Extract the [X, Y] coordinate from the center of the cell holding the provided text.  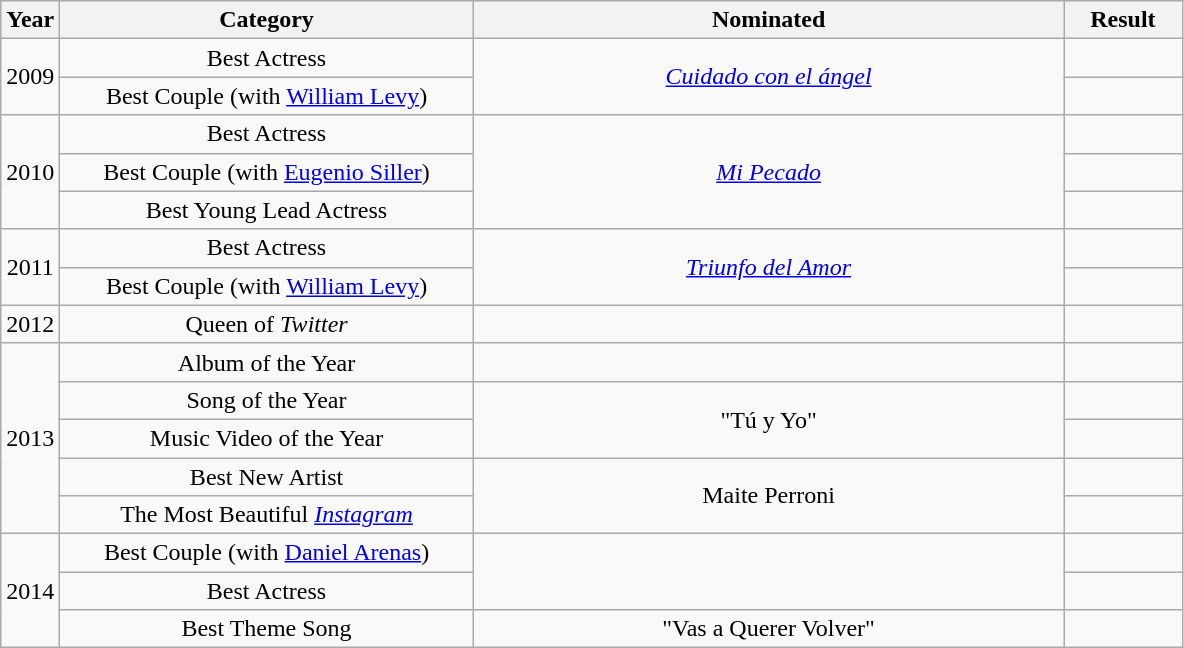
"Tú y Yo" [768, 419]
2014 [30, 591]
"Vas a Querer Volver" [768, 629]
Song of the Year [266, 400]
Result [1123, 20]
Music Video of the Year [266, 438]
Category [266, 20]
Queen of Twitter [266, 324]
The Most Beautiful Instagram [266, 515]
2009 [30, 77]
Best New Artist [266, 477]
2011 [30, 267]
Best Young Lead Actress [266, 210]
Album of the Year [266, 362]
Year [30, 20]
Best Theme Song [266, 629]
Cuidado con el ángel [768, 77]
Best Couple (with Eugenio Siller) [266, 172]
Nominated [768, 20]
Mi Pecado [768, 172]
2010 [30, 172]
Best Couple (with Daniel Arenas) [266, 553]
2012 [30, 324]
2013 [30, 438]
Maite Perroni [768, 496]
Triunfo del Amor [768, 267]
